For the text-containing cell, return its midpoint in (X, Y) coordinate format. 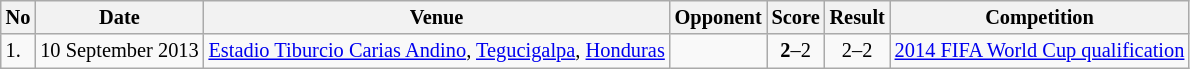
No (18, 17)
Competition (1040, 17)
Opponent (718, 17)
Score (796, 17)
1. (18, 51)
Result (858, 17)
Date (119, 17)
Estadio Tiburcio Carias Andino, Tegucigalpa, Honduras (437, 51)
2014 FIFA World Cup qualification (1040, 51)
Venue (437, 17)
10 September 2013 (119, 51)
